Detect which cell encompasses the target text, then output its [x, y] center coordinate. 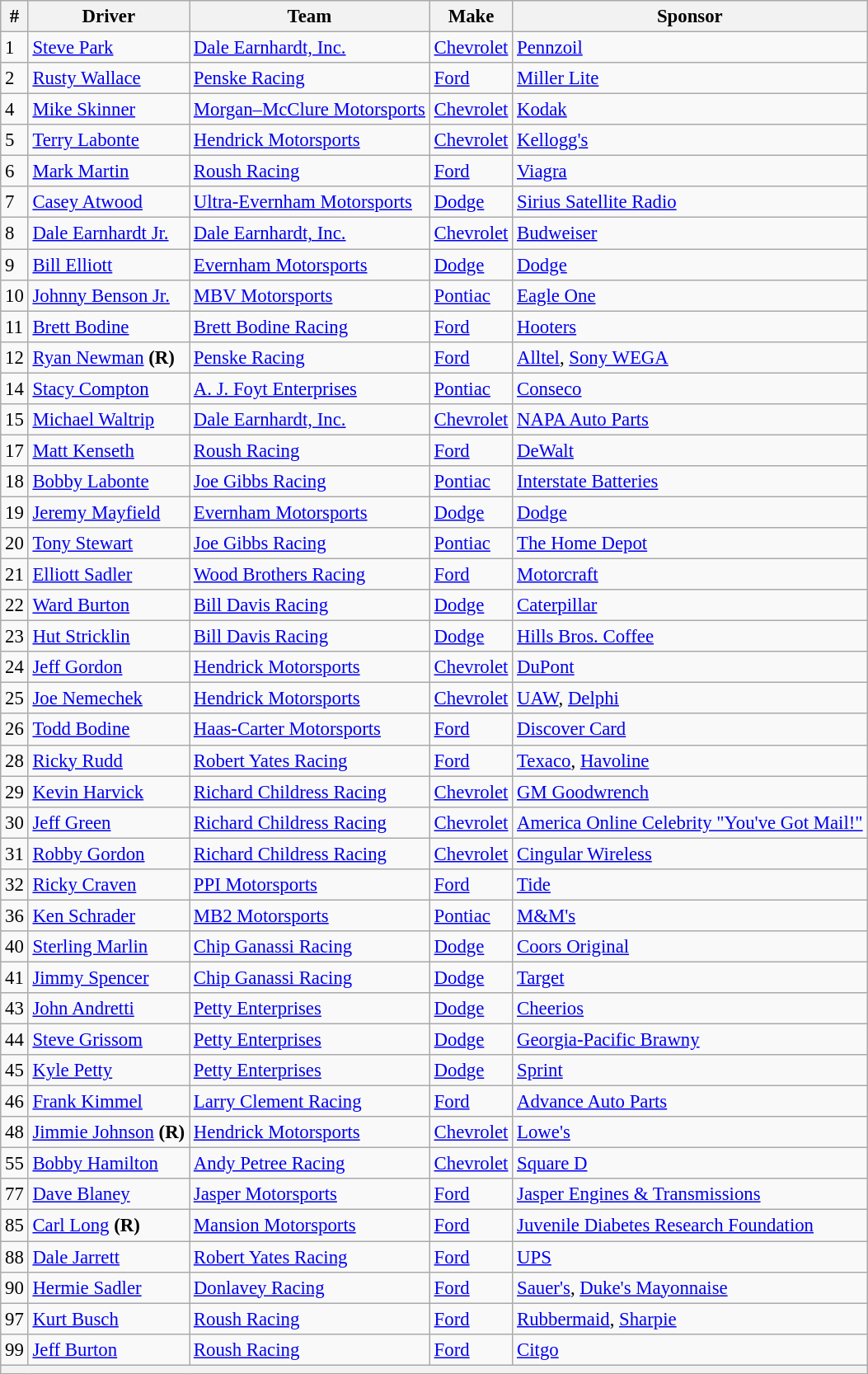
A. J. Foyt Enterprises [310, 388]
DeWalt [690, 450]
Kellogg's [690, 140]
Miller Lite [690, 78]
Jimmy Spencer [109, 977]
Sterling Marlin [109, 947]
Ken Schrader [109, 915]
5 [15, 140]
DuPont [690, 667]
Mike Skinner [109, 110]
Bobby Hamilton [109, 1164]
Stacy Compton [109, 388]
43 [15, 1009]
Jeremy Mayfield [109, 512]
M&M's [690, 915]
Mark Martin [109, 172]
Viagra [690, 172]
85 [15, 1226]
Larry Clement Racing [310, 1102]
The Home Depot [690, 543]
12 [15, 357]
Ricky Craven [109, 885]
30 [15, 822]
Eagle One [690, 295]
22 [15, 605]
Jeff Burton [109, 1349]
Steve Grissom [109, 1040]
7 [15, 202]
Hooters [690, 327]
Sponsor [690, 16]
Coors Original [690, 947]
55 [15, 1164]
8 [15, 233]
Square D [690, 1164]
90 [15, 1287]
28 [15, 760]
15 [15, 420]
10 [15, 295]
Sprint [690, 1070]
Caterpillar [690, 605]
Hills Bros. Coffee [690, 637]
24 [15, 667]
Ward Burton [109, 605]
Alltel, Sony WEGA [690, 357]
44 [15, 1040]
88 [15, 1257]
Elliott Sadler [109, 575]
23 [15, 637]
Interstate Batteries [690, 482]
PPI Motorsports [310, 885]
Sirius Satellite Radio [690, 202]
26 [15, 730]
46 [15, 1102]
Steve Park [109, 48]
Todd Bodine [109, 730]
Brett Bodine Racing [310, 327]
Frank Kimmel [109, 1102]
Rusty Wallace [109, 78]
Jeff Green [109, 822]
41 [15, 977]
Kyle Petty [109, 1070]
Conseco [690, 388]
Haas-Carter Motorsports [310, 730]
40 [15, 947]
25 [15, 699]
Carl Long (R) [109, 1226]
Dale Earnhardt Jr. [109, 233]
4 [15, 110]
Motorcraft [690, 575]
Wood Brothers Racing [310, 575]
Hut Stricklin [109, 637]
Cheerios [690, 1009]
Mansion Motorsports [310, 1226]
Discover Card [690, 730]
America Online Celebrity "You've Got Mail!" [690, 822]
Make [471, 16]
Terry Labonte [109, 140]
Sauer's, Duke's Mayonnaise [690, 1287]
29 [15, 792]
UAW, Delphi [690, 699]
Georgia-Pacific Brawny [690, 1040]
MBV Motorsports [310, 295]
Joe Nemechek [109, 699]
Driver [109, 16]
Jeff Gordon [109, 667]
Kevin Harvick [109, 792]
Dale Jarrett [109, 1257]
Ryan Newman (R) [109, 357]
Johnny Benson Jr. [109, 295]
Team [310, 16]
John Andretti [109, 1009]
Tony Stewart [109, 543]
Jimmie Johnson (R) [109, 1132]
18 [15, 482]
9 [15, 265]
Casey Atwood [109, 202]
Target [690, 977]
Bobby Labonte [109, 482]
Kodak [690, 110]
6 [15, 172]
MB2 Motorsports [310, 915]
Ultra-Evernham Motorsports [310, 202]
# [15, 16]
Juvenile Diabetes Research Foundation [690, 1226]
Morgan–McClure Motorsports [310, 110]
Donlavey Racing [310, 1287]
GM Goodwrench [690, 792]
14 [15, 388]
Texaco, Havoline [690, 760]
31 [15, 854]
1 [15, 48]
Lowe's [690, 1132]
32 [15, 885]
Michael Waltrip [109, 420]
2 [15, 78]
Bill Elliott [109, 265]
Jasper Motorsports [310, 1195]
Rubbermaid, Sharpie [690, 1319]
Advance Auto Parts [690, 1102]
11 [15, 327]
Hermie Sadler [109, 1287]
Citgo [690, 1349]
Kurt Busch [109, 1319]
Andy Petree Racing [310, 1164]
Brett Bodine [109, 327]
99 [15, 1349]
Matt Kenseth [109, 450]
45 [15, 1070]
Dave Blaney [109, 1195]
17 [15, 450]
Cingular Wireless [690, 854]
Tide [690, 885]
Budweiser [690, 233]
Jasper Engines & Transmissions [690, 1195]
21 [15, 575]
36 [15, 915]
Pennzoil [690, 48]
Robby Gordon [109, 854]
UPS [690, 1257]
48 [15, 1132]
97 [15, 1319]
Ricky Rudd [109, 760]
77 [15, 1195]
19 [15, 512]
NAPA Auto Parts [690, 420]
20 [15, 543]
